Extract the [x, y] coordinate from the center of the cell holding the provided text.  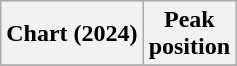
Peakposition [189, 34]
Chart (2024) [72, 34]
